Search for the cell housing the specified text and yield its [X, Y] center coordinate. 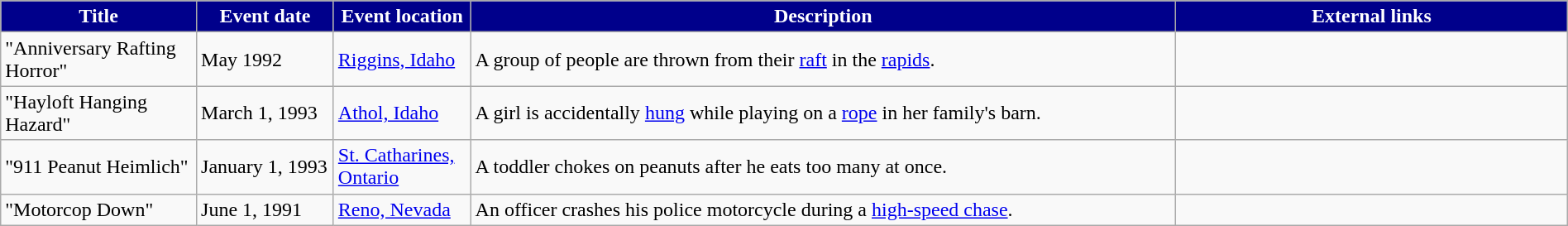
A group of people are thrown from their raft in the rapids. [824, 60]
External links [1372, 17]
Description [824, 17]
"911 Peanut Heimlich" [99, 167]
"Anniversary Rafting Horror" [99, 60]
May 1992 [265, 60]
Reno, Nevada [402, 209]
A toddler chokes on peanuts after he eats too many at once. [824, 167]
Event date [265, 17]
St. Catharines, Ontario [402, 167]
March 1, 1993 [265, 113]
June 1, 1991 [265, 209]
A girl is accidentally hung while playing on a rope in her family's barn. [824, 113]
January 1, 1993 [265, 167]
Event location [402, 17]
Riggins, Idaho [402, 60]
"Hayloft Hanging Hazard" [99, 113]
"Motorcop Down" [99, 209]
An officer crashes his police motorcycle during a high-speed chase. [824, 209]
Title [99, 17]
Athol, Idaho [402, 113]
